Pinpoint the cell where the given text exists, returning its (x, y) midpoint coordinate. 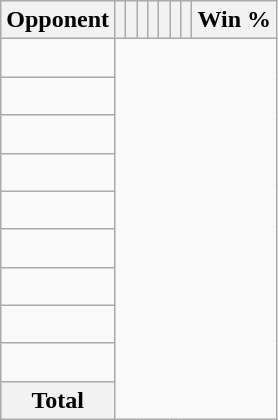
Total (58, 400)
Opponent (58, 20)
Win % (234, 20)
